Extract the (x, y) coordinate from the center of the cell holding the provided text.  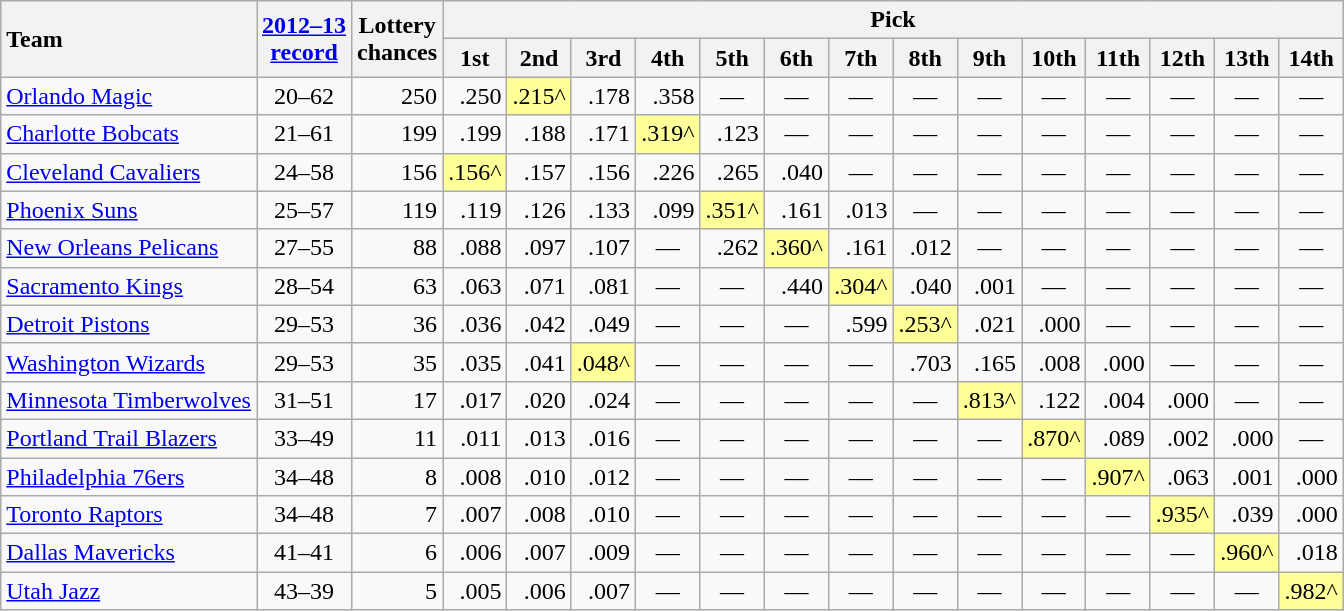
20–62 (304, 96)
35 (398, 362)
.122 (1054, 400)
Team (129, 39)
.188 (539, 134)
Dallas Mavericks (129, 553)
.165 (989, 362)
119 (398, 210)
Lotterychances (398, 39)
.020 (539, 400)
28–54 (304, 286)
.265 (732, 172)
.226 (668, 172)
Charlotte Bobcats (129, 134)
.935^ (1182, 515)
36 (398, 324)
.133 (603, 210)
3rd (603, 58)
17 (398, 400)
41–41 (304, 553)
7 (398, 515)
.982^ (1311, 591)
14th (1311, 58)
.036 (475, 324)
Washington Wizards (129, 362)
.099 (668, 210)
.002 (1182, 438)
.156^ (475, 172)
.021 (989, 324)
1st (475, 58)
.005 (475, 591)
4th (668, 58)
9th (989, 58)
Cleveland Cavaliers (129, 172)
Portland Trail Blazers (129, 438)
5 (398, 591)
11th (1118, 58)
10th (1054, 58)
156 (398, 172)
.319^ (668, 134)
.035 (475, 362)
.703 (925, 362)
.088 (475, 248)
13th (1247, 58)
2nd (539, 58)
.156 (603, 172)
7th (861, 58)
11 (398, 438)
.250 (475, 96)
.041 (539, 362)
.262 (732, 248)
6th (796, 58)
.253^ (925, 324)
.360^ (796, 248)
.960^ (1247, 553)
.048^ (603, 362)
.089 (1118, 438)
.813^ (989, 400)
.351^ (732, 210)
Toronto Raptors (129, 515)
.097 (539, 248)
Detroit Pistons (129, 324)
.039 (1247, 515)
.119 (475, 210)
.011 (475, 438)
Orlando Magic (129, 96)
Pick (894, 20)
.126 (539, 210)
.107 (603, 248)
Philadelphia 76ers (129, 477)
24–58 (304, 172)
21–61 (304, 134)
.049 (603, 324)
.215^ (539, 96)
88 (398, 248)
199 (398, 134)
6 (398, 553)
31–51 (304, 400)
.171 (603, 134)
Phoenix Suns (129, 210)
.907^ (1118, 477)
.018 (1311, 553)
.358 (668, 96)
.599 (861, 324)
.009 (603, 553)
8 (398, 477)
5th (732, 58)
Utah Jazz (129, 591)
.017 (475, 400)
Sacramento Kings (129, 286)
2012–13record (304, 39)
.123 (732, 134)
.071 (539, 286)
25–57 (304, 210)
.016 (603, 438)
43–39 (304, 591)
.304^ (861, 286)
.199 (475, 134)
.081 (603, 286)
27–55 (304, 248)
.157 (539, 172)
.440 (796, 286)
.178 (603, 96)
Minnesota Timberwolves (129, 400)
33–49 (304, 438)
12th (1182, 58)
.004 (1118, 400)
63 (398, 286)
.870^ (1054, 438)
250 (398, 96)
New Orleans Pelicans (129, 248)
8th (925, 58)
.042 (539, 324)
.024 (603, 400)
